Find where the given text appears and provide that cell's center as (x, y) coordinate. 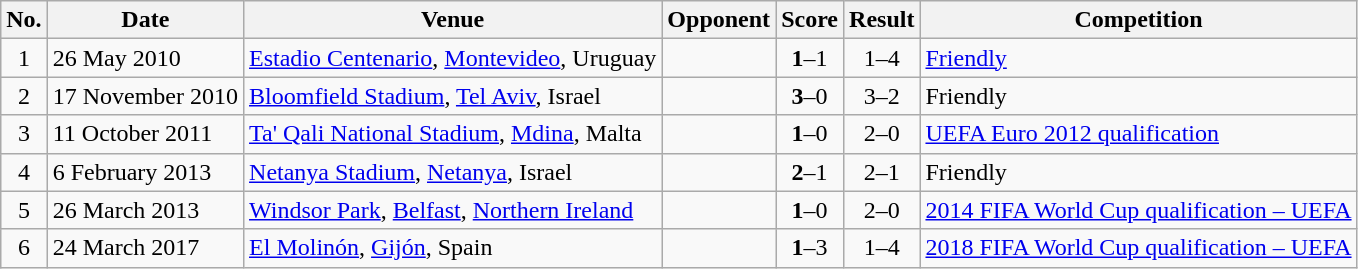
3 (24, 134)
26 March 2013 (145, 210)
26 May 2010 (145, 58)
Windsor Park, Belfast, Northern Ireland (453, 210)
2014 FIFA World Cup qualification – UEFA (1138, 210)
1–3 (810, 248)
Bloomfield Stadium, Tel Aviv, Israel (453, 96)
11 October 2011 (145, 134)
1–1 (810, 58)
Estadio Centenario, Montevideo, Uruguay (453, 58)
17 November 2010 (145, 96)
Ta' Qali National Stadium, Mdina, Malta (453, 134)
Opponent (719, 20)
3–2 (882, 96)
Result (882, 20)
6 (24, 248)
Score (810, 20)
4 (24, 172)
Competition (1138, 20)
Venue (453, 20)
Date (145, 20)
24 March 2017 (145, 248)
No. (24, 20)
El Molinón, Gijón, Spain (453, 248)
UEFA Euro 2012 qualification (1138, 134)
6 February 2013 (145, 172)
5 (24, 210)
1 (24, 58)
2018 FIFA World Cup qualification – UEFA (1138, 248)
Netanya Stadium, Netanya, Israel (453, 172)
3–0 (810, 96)
2 (24, 96)
